Return the [x, y] coordinate for the center point of the cell that contains the specified text.  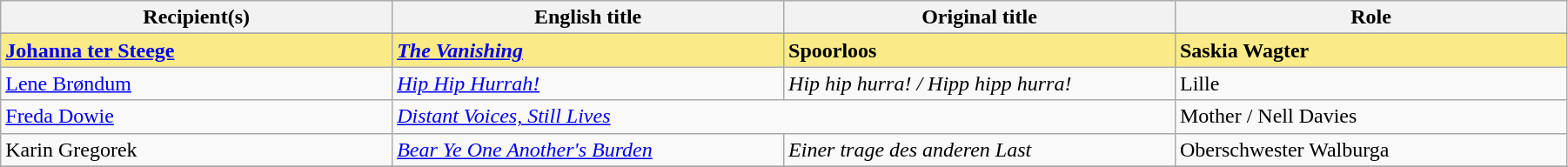
Mother / Nell Davies [1370, 117]
Spoorloos [980, 50]
Einer trage des anderen Last [980, 150]
Saskia Wagter [1370, 50]
Distant Voices, Still Lives [784, 117]
Recipient(s) [197, 17]
Bear Ye One Another's Burden [588, 150]
Hip hip hurra! / Hipp hipp hurra! [980, 83]
Johanna ter Steege [197, 50]
Karin Gregorek [197, 150]
The Vanishing [588, 50]
Lene Brøndum [197, 83]
Role [1370, 17]
Lille [1370, 83]
Oberschwester Walburga [1370, 150]
Hip Hip Hurrah! [588, 83]
Original title [980, 17]
English title [588, 17]
Freda Dowie [197, 117]
